Identify which cell holds the provided text, then report its (x, y) central coordinate. 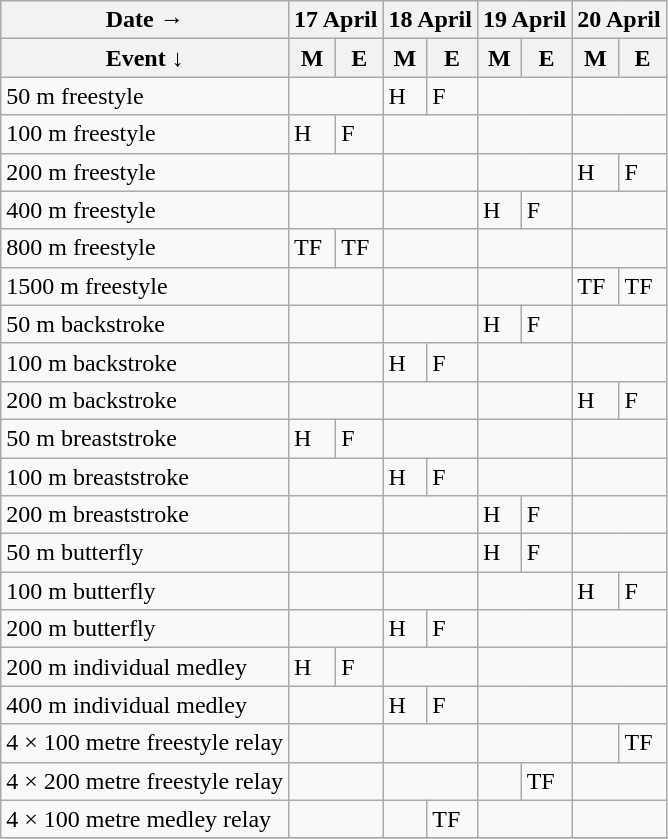
50 m backstroke (145, 324)
17 April (336, 20)
100 m butterfly (145, 591)
19 April (524, 20)
200 m breaststroke (145, 515)
200 m butterfly (145, 629)
20 April (619, 20)
Event ↓ (145, 58)
50 m butterfly (145, 553)
50 m breaststroke (145, 438)
400 m freestyle (145, 210)
400 m individual medley (145, 705)
200 m freestyle (145, 172)
4 × 100 metre medley relay (145, 819)
100 m breaststroke (145, 477)
50 m freestyle (145, 96)
200 m backstroke (145, 400)
4 × 100 metre freestyle relay (145, 743)
4 × 200 metre freestyle relay (145, 781)
200 m individual medley (145, 667)
Date → (145, 20)
1500 m freestyle (145, 286)
100 m backstroke (145, 362)
800 m freestyle (145, 248)
100 m freestyle (145, 134)
18 April (430, 20)
